Identify which cell holds the provided text, then report its (x, y) central coordinate. 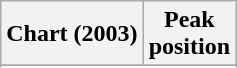
Chart (2003) (72, 34)
Peakposition (189, 34)
